Provide the [x, y] coordinate of the cell's center where the given text is located.  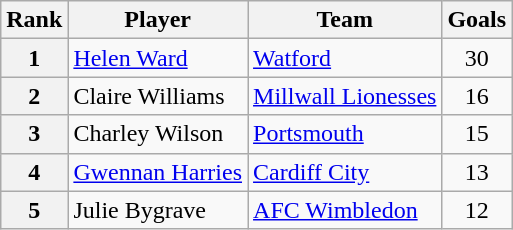
Claire Williams [158, 96]
13 [477, 172]
Team [345, 20]
Helen Ward [158, 58]
12 [477, 210]
Gwennan Harries [158, 172]
15 [477, 134]
Cardiff City [345, 172]
Goals [477, 20]
3 [34, 134]
Millwall Lionesses [345, 96]
1 [34, 58]
AFC Wimbledon [345, 210]
Charley Wilson [158, 134]
Portsmouth [345, 134]
2 [34, 96]
Rank [34, 20]
Watford [345, 58]
Julie Bygrave [158, 210]
4 [34, 172]
5 [34, 210]
30 [477, 58]
Player [158, 20]
16 [477, 96]
